Extract the (X, Y) coordinate from the center of the cell holding the provided text.  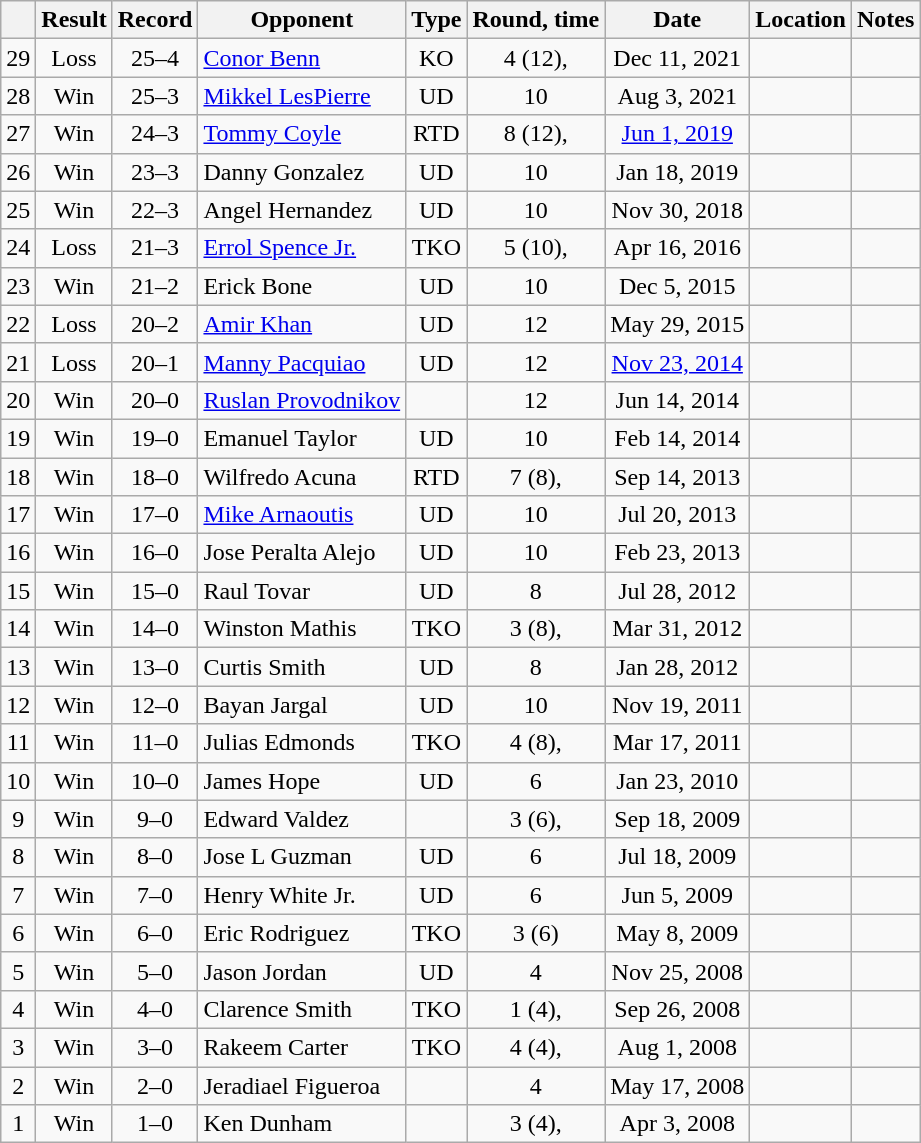
Julias Edmonds (302, 743)
20 (18, 400)
Jan 18, 2019 (678, 172)
Jan 23, 2010 (678, 781)
Jeradiael Figueroa (302, 1085)
20–0 (155, 400)
3 (18, 1047)
18–0 (155, 477)
8 (12), (536, 134)
23 (18, 286)
Jose Peralta Alejo (302, 553)
Raul Tovar (302, 591)
9–0 (155, 819)
17 (18, 515)
Tommy Coyle (302, 134)
24 (18, 248)
3 (4), (536, 1124)
11 (18, 743)
7 (8), (536, 477)
May 29, 2015 (678, 324)
Jul 20, 2013 (678, 515)
Sep 18, 2009 (678, 819)
21–2 (155, 286)
Nov 19, 2011 (678, 705)
May 17, 2008 (678, 1085)
19–0 (155, 438)
Type (436, 20)
Aug 3, 2021 (678, 96)
4 (8), (536, 743)
Ken Dunham (302, 1124)
21–3 (155, 248)
Wilfredo Acuna (302, 477)
James Hope (302, 781)
KO (436, 58)
Sep 26, 2008 (678, 1009)
Location (801, 20)
2 (18, 1085)
Nov 25, 2008 (678, 971)
Date (678, 20)
Jun 1, 2019 (678, 134)
Opponent (302, 20)
2–0 (155, 1085)
14–0 (155, 629)
Jun 5, 2009 (678, 895)
Henry White Jr. (302, 895)
Sep 14, 2013 (678, 477)
15 (18, 591)
Jan 28, 2012 (678, 667)
17–0 (155, 515)
16–0 (155, 553)
Mar 31, 2012 (678, 629)
Apr 3, 2008 (678, 1124)
Notes (886, 20)
Dec 11, 2021 (678, 58)
16 (18, 553)
5 (10), (536, 248)
Mikkel LesPierre (302, 96)
Bayan Jargal (302, 705)
13 (18, 667)
1–0 (155, 1124)
Round, time (536, 20)
11–0 (155, 743)
26 (18, 172)
13–0 (155, 667)
7–0 (155, 895)
Erick Bone (302, 286)
3 (6) (536, 933)
29 (18, 58)
9 (18, 819)
22–3 (155, 210)
Emanuel Taylor (302, 438)
22 (18, 324)
Nov 30, 2018 (678, 210)
Jun 14, 2014 (678, 400)
Jul 28, 2012 (678, 591)
Danny Gonzalez (302, 172)
25–4 (155, 58)
Edward Valdez (302, 819)
Ruslan Provodnikov (302, 400)
Record (155, 20)
14 (18, 629)
8–0 (155, 857)
23–3 (155, 172)
Aug 1, 2008 (678, 1047)
Curtis Smith (302, 667)
25 (18, 210)
15–0 (155, 591)
Amir Khan (302, 324)
Feb 23, 2013 (678, 553)
May 8, 2009 (678, 933)
3 (8), (536, 629)
Dec 5, 2015 (678, 286)
Nov 23, 2014 (678, 362)
Eric Rodriguez (302, 933)
1 (18, 1124)
Mike Arnaoutis (302, 515)
Jul 18, 2009 (678, 857)
Result (74, 20)
6–0 (155, 933)
28 (18, 96)
3 (6), (536, 819)
20–2 (155, 324)
24–3 (155, 134)
21 (18, 362)
Jose L Guzman (302, 857)
12–0 (155, 705)
Errol Spence Jr. (302, 248)
Feb 14, 2014 (678, 438)
Clarence Smith (302, 1009)
10–0 (155, 781)
4 (4), (536, 1047)
Conor Benn (302, 58)
18 (18, 477)
1 (4), (536, 1009)
20–1 (155, 362)
Manny Pacquiao (302, 362)
4–0 (155, 1009)
4 (12), (536, 58)
25–3 (155, 96)
3–0 (155, 1047)
Winston Mathis (302, 629)
Jason Jordan (302, 971)
Rakeem Carter (302, 1047)
5–0 (155, 971)
Apr 16, 2016 (678, 248)
19 (18, 438)
Angel Hernandez (302, 210)
Mar 17, 2011 (678, 743)
7 (18, 895)
27 (18, 134)
5 (18, 971)
